Search for the cell housing the specified text and yield its (X, Y) center coordinate. 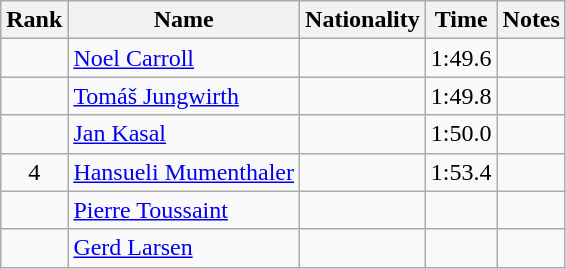
1:53.4 (461, 172)
Noel Carroll (184, 58)
1:49.8 (461, 96)
Time (461, 20)
Rank (34, 20)
Jan Kasal (184, 134)
1:49.6 (461, 58)
Tomáš Jungwirth (184, 96)
4 (34, 172)
Name (184, 20)
Hansueli Mumenthaler (184, 172)
Pierre Toussaint (184, 210)
Gerd Larsen (184, 248)
1:50.0 (461, 134)
Nationality (363, 20)
Notes (531, 20)
